Capture the cell that displays the provided text and extract its [X, Y] central coordinate. 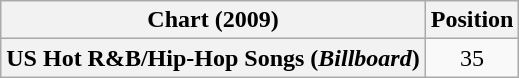
US Hot R&B/Hip-Hop Songs (Billboard) [213, 58]
Chart (2009) [213, 20]
35 [472, 58]
Position [472, 20]
